Determine the (X, Y) coordinate at the center of the cell enclosing the given text.  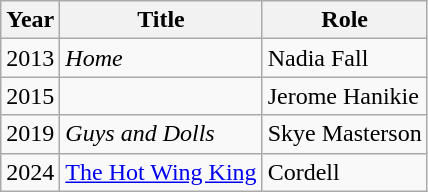
Nadia Fall (344, 58)
Jerome Hanikie (344, 96)
The Hot Wing King (161, 172)
Skye Masterson (344, 134)
Guys and Dolls (161, 134)
Cordell (344, 172)
Title (161, 20)
Role (344, 20)
2013 (30, 58)
2024 (30, 172)
2019 (30, 134)
Home (161, 58)
2015 (30, 96)
Year (30, 20)
